Scan for the cell matching the given text and deliver its [x, y] coordinate at center. 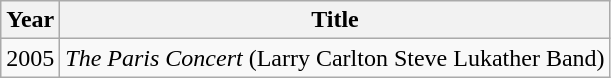
The Paris Concert (Larry Carlton Steve Lukather Band) [335, 58]
Year [30, 20]
2005 [30, 58]
Title [335, 20]
